Return the (x, y) coordinate for the center point of the cell that contains the specified text.  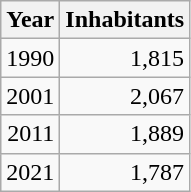
2011 (30, 134)
2021 (30, 172)
1990 (30, 58)
2,067 (125, 96)
Inhabitants (125, 20)
Year (30, 20)
1,787 (125, 172)
2001 (30, 96)
1,815 (125, 58)
1,889 (125, 134)
